Extract the [X, Y] coordinate from the center of the cell holding the provided text.  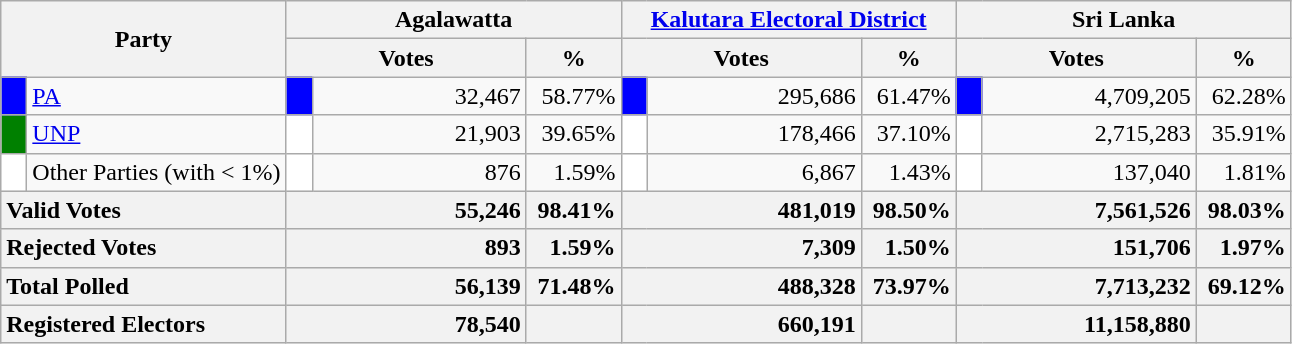
151,706 [1076, 248]
1.43% [908, 172]
4,709,205 [1089, 96]
Valid Votes [144, 210]
1.50% [908, 248]
Sri Lanka [1124, 20]
481,019 [741, 210]
69.12% [1244, 286]
32,467 [419, 96]
98.03% [1244, 210]
11,158,880 [1076, 324]
2,715,283 [1089, 134]
Rejected Votes [144, 248]
893 [406, 248]
Kalutara Electoral District [788, 20]
Registered Electors [144, 324]
1.81% [1244, 172]
137,040 [1089, 172]
1.97% [1244, 248]
876 [419, 172]
295,686 [754, 96]
39.65% [574, 134]
55,246 [406, 210]
660,191 [741, 324]
178,466 [754, 134]
Other Parties (with < 1%) [156, 172]
488,328 [741, 286]
61.47% [908, 96]
Total Polled [144, 286]
35.91% [1244, 134]
62.28% [1244, 96]
98.50% [908, 210]
Agalawatta [454, 20]
7,561,526 [1076, 210]
98.41% [574, 210]
71.48% [574, 286]
PA [156, 96]
78,540 [406, 324]
7,713,232 [1076, 286]
21,903 [419, 134]
Party [144, 39]
6,867 [754, 172]
58.77% [574, 96]
7,309 [741, 248]
UNP [156, 134]
37.10% [908, 134]
56,139 [406, 286]
73.97% [908, 286]
